Return the [x, y] coordinate for the center point of the cell that contains the specified text.  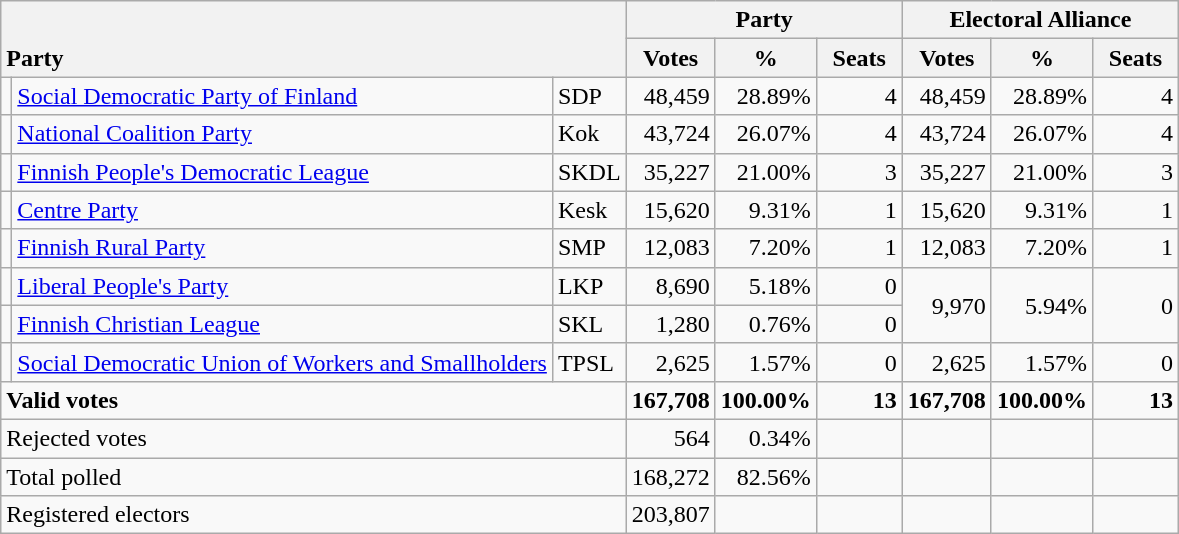
Electoral Alliance [1040, 20]
1,280 [670, 324]
82.56% [766, 477]
Total polled [314, 477]
Finnish People's Democratic League [282, 172]
5.18% [766, 286]
SKDL [589, 172]
Registered electors [314, 515]
0.34% [766, 438]
9,970 [946, 305]
Finnish Rural Party [282, 248]
SDP [589, 96]
0.76% [766, 324]
SMP [589, 248]
Social Democratic Union of Workers and Smallholders [282, 362]
SKL [589, 324]
8,690 [670, 286]
5.94% [1042, 305]
Kok [589, 134]
Kesk [589, 210]
168,272 [670, 477]
TPSL [589, 362]
Rejected votes [314, 438]
Valid votes [314, 400]
Liberal People's Party [282, 286]
564 [670, 438]
National Coalition Party [282, 134]
LKP [589, 286]
203,807 [670, 515]
Centre Party [282, 210]
Social Democratic Party of Finland [282, 96]
Finnish Christian League [282, 324]
